From the cell containing the given text, extract its center point as (X, Y) coordinate. 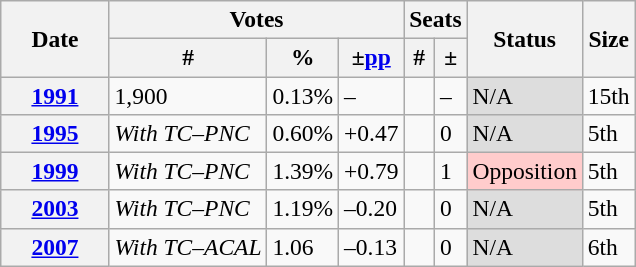
6th (608, 247)
±pp (372, 57)
Votes (256, 19)
1 (451, 171)
1.39% (303, 171)
0.13% (303, 95)
+0.47 (372, 133)
Size (608, 38)
0.60% (303, 133)
1.19% (303, 209)
Seats (436, 19)
2007 (55, 247)
Status (524, 38)
15th (608, 95)
1991 (55, 95)
± (451, 57)
1995 (55, 133)
+0.79 (372, 171)
–0.20 (372, 209)
1,900 (188, 95)
2003 (55, 209)
1999 (55, 171)
With TC–ACAL (188, 247)
Date (55, 38)
% (303, 57)
1.06 (303, 247)
–0.13 (372, 247)
Opposition (524, 171)
